From the cell containing the given text, extract its center point as [x, y] coordinate. 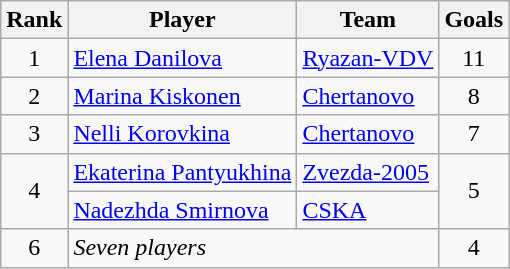
Seven players [254, 248]
Player [182, 20]
CSKA [368, 210]
Nadezhda Smirnova [182, 210]
5 [474, 191]
Ekaterina Pantyukhina [182, 172]
8 [474, 96]
Marina Kiskonen [182, 96]
Ryazan-VDV [368, 58]
6 [34, 248]
7 [474, 134]
11 [474, 58]
1 [34, 58]
3 [34, 134]
Elena Danilova [182, 58]
Goals [474, 20]
Rank [34, 20]
Team [368, 20]
2 [34, 96]
Zvezda-2005 [368, 172]
Nelli Korovkina [182, 134]
